Provide the (X, Y) coordinate of the cell's center where the given text is located.  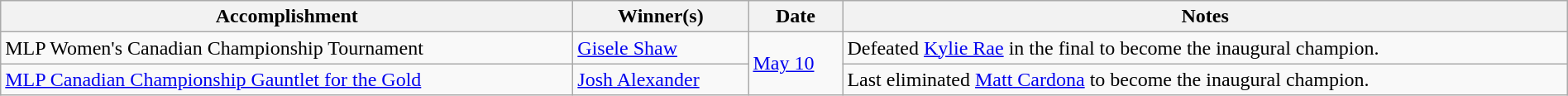
Notes (1205, 17)
Date (796, 17)
Accomplishment (287, 17)
Gisele Shaw (661, 48)
MLP Canadian Championship Gauntlet for the Gold (287, 79)
Josh Alexander (661, 79)
Winner(s) (661, 17)
MLP Women's Canadian Championship Tournament (287, 48)
Defeated Kylie Rae in the final to become the inaugural champion. (1205, 48)
May 10 (796, 64)
Last eliminated Matt Cardona to become the inaugural champion. (1205, 79)
